From the cell containing the given text, extract its center point as [x, y] coordinate. 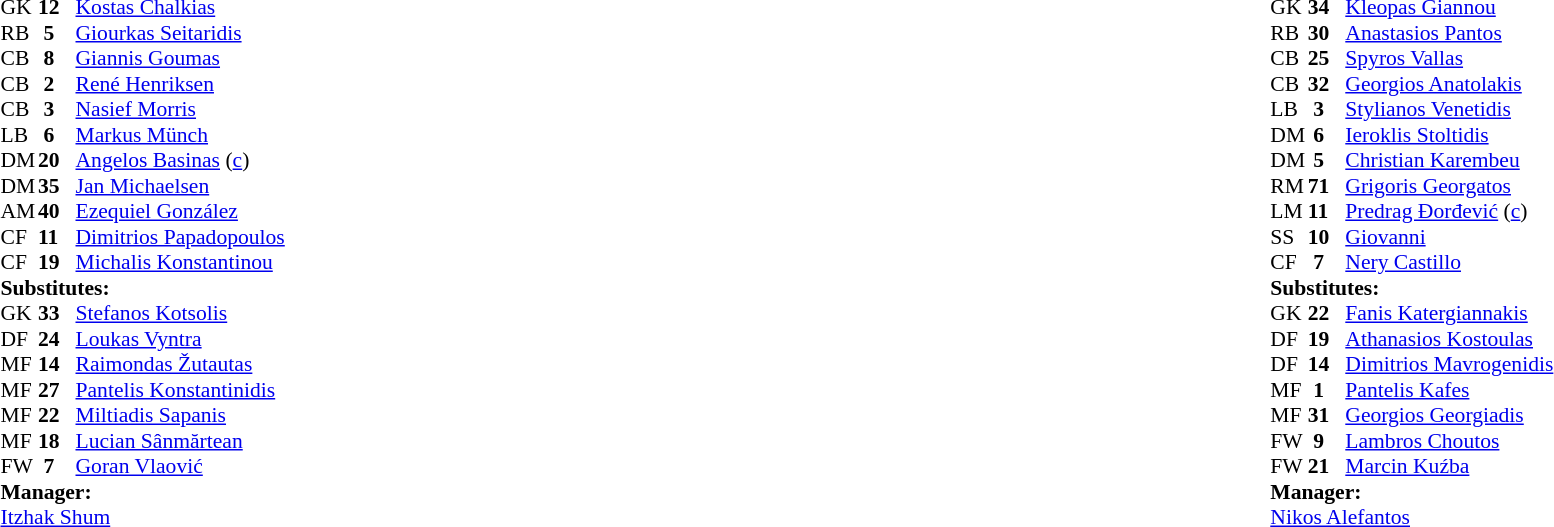
21 [1327, 467]
40 [57, 211]
Dimitrios Papadopoulos [180, 237]
AM [19, 211]
Georgios Anatolakis [1449, 84]
Athanasios Kostoulas [1449, 339]
Goran Vlaović [180, 467]
20 [57, 161]
10 [1327, 237]
Giourkas Seitaridis [180, 33]
RM [1289, 186]
25 [1327, 59]
Spyros Vallas [1449, 59]
2 [57, 84]
Loukas Vyntra [180, 339]
Angelos Basinas (c) [180, 161]
Jan Michaelsen [180, 186]
Stylianos Venetidis [1449, 109]
Miltiadis Sapanis [180, 415]
31 [1327, 415]
Stefanos Kotsolis [180, 313]
Ieroklis Stoltidis [1449, 135]
1 [1327, 390]
Giovanni [1449, 237]
8 [57, 59]
32 [1327, 84]
Marcin Kuźba [1449, 467]
Michalis Konstantinou [180, 263]
18 [57, 441]
Lambros Choutos [1449, 441]
Grigoris Georgatos [1449, 186]
Fanis Katergiannakis [1449, 313]
24 [57, 339]
René Henriksen [180, 84]
9 [1327, 441]
35 [57, 186]
33 [57, 313]
Raimondas Žutautas [180, 365]
SS [1289, 237]
Predrag Đorđević (c) [1449, 211]
Georgios Georgiadis [1449, 415]
71 [1327, 186]
Dimitrios Mavrogenidis [1449, 365]
Giannis Goumas [180, 59]
Lucian Sânmărtean [180, 441]
Pantelis Konstantinidis [180, 390]
30 [1327, 33]
27 [57, 390]
Markus Münch [180, 135]
Pantelis Kafes [1449, 390]
Christian Karembeu [1449, 161]
Anastasios Pantos [1449, 33]
Nasief Morris [180, 109]
LM [1289, 211]
Ezequiel González [180, 211]
Nery Castillo [1449, 263]
